From the cell containing the given text, extract its center point as [x, y] coordinate. 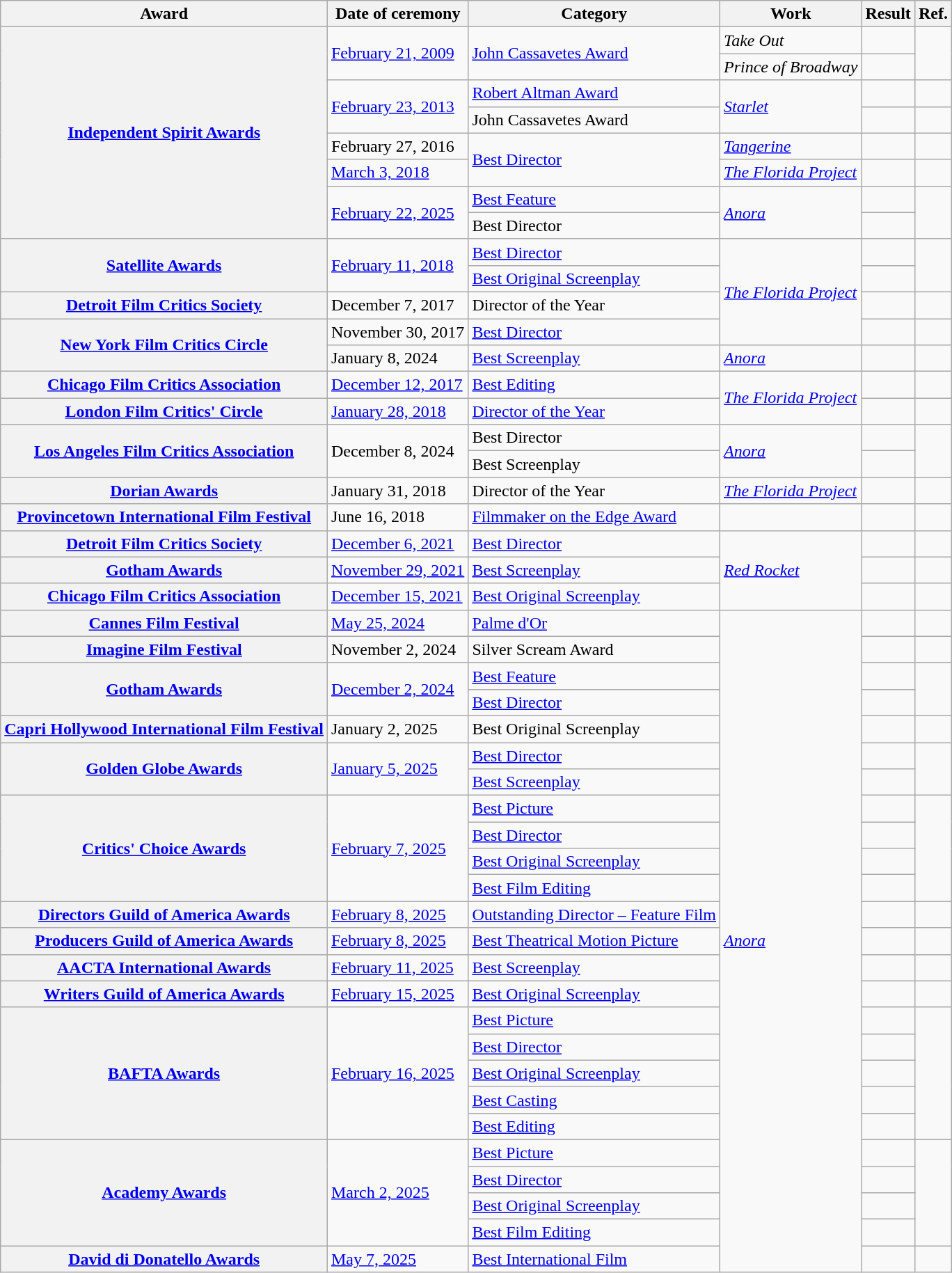
January 8, 2024 [397, 358]
Category [594, 14]
Prince of Broadway [791, 67]
December 8, 2024 [397, 451]
Golden Globe Awards [164, 768]
Satellite Awards [164, 265]
Dorian Awards [164, 491]
BAFTA Awards [164, 1073]
Los Angeles Film Critics Association [164, 451]
January 31, 2018 [397, 491]
Cannes Film Festival [164, 623]
Best Casting [594, 1100]
November 2, 2024 [397, 649]
Independent Spirit Awards [164, 133]
March 2, 2025 [397, 1192]
May 25, 2024 [397, 623]
Provincetown International Film Festival [164, 517]
December 7, 2017 [397, 305]
December 6, 2021 [397, 544]
December 2, 2024 [397, 689]
Academy Awards [164, 1192]
November 29, 2021 [397, 570]
June 16, 2018 [397, 517]
AACTA International Awards [164, 967]
February 27, 2016 [397, 146]
Palme d'Or [594, 623]
Work [791, 14]
Critics' Choice Awards [164, 848]
Starlet [791, 106]
January 2, 2025 [397, 729]
February 11, 2025 [397, 967]
Outstanding Director – Feature Film [594, 915]
Robert Altman Award [594, 93]
Capri Hollywood International Film Festival [164, 729]
January 5, 2025 [397, 768]
February 7, 2025 [397, 848]
Filmmaker on the Edge Award [594, 517]
December 15, 2021 [397, 596]
March 3, 2018 [397, 173]
November 30, 2017 [397, 332]
January 28, 2018 [397, 411]
Award [164, 14]
Tangerine [791, 146]
February 22, 2025 [397, 212]
February 16, 2025 [397, 1073]
February 21, 2009 [397, 54]
Red Rocket [791, 570]
Date of ceremony [397, 14]
February 23, 2013 [397, 106]
Producers Guild of America Awards [164, 941]
December 12, 2017 [397, 385]
Writers Guild of America Awards [164, 994]
New York Film Critics Circle [164, 345]
Imagine Film Festival [164, 649]
February 11, 2018 [397, 265]
Best International Film [594, 1259]
London Film Critics' Circle [164, 411]
David di Donatello Awards [164, 1259]
February 15, 2025 [397, 994]
Result [888, 14]
Take Out [791, 40]
Silver Scream Award [594, 649]
Best Theatrical Motion Picture [594, 941]
Ref. [933, 14]
May 7, 2025 [397, 1259]
Directors Guild of America Awards [164, 915]
